Locate the cell with the specified text and output its (X, Y) center coordinate. 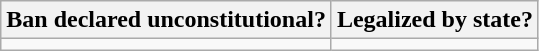
Legalized by state? (434, 20)
Ban declared unconstitutional? (166, 20)
